Locate the cell with the specified text and output its [X, Y] center coordinate. 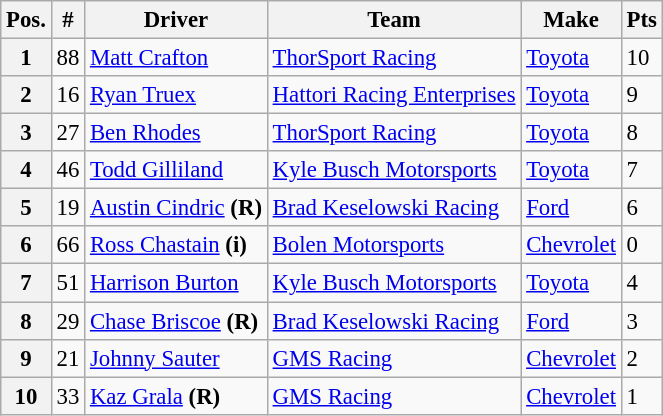
# [68, 20]
Ryan Truex [176, 95]
19 [68, 208]
88 [68, 58]
Pos. [26, 20]
Driver [176, 20]
Harrison Burton [176, 283]
Ross Chastain (i) [176, 245]
Todd Gilliland [176, 170]
Johnny Sauter [176, 358]
Team [394, 20]
Chase Briscoe (R) [176, 321]
46 [68, 170]
29 [68, 321]
66 [68, 245]
33 [68, 396]
Ben Rhodes [176, 133]
Hattori Racing Enterprises [394, 95]
Matt Crafton [176, 58]
16 [68, 95]
Bolen Motorsports [394, 245]
Kaz Grala (R) [176, 396]
5 [26, 208]
Pts [642, 20]
51 [68, 283]
Austin Cindric (R) [176, 208]
21 [68, 358]
0 [642, 245]
Make [571, 20]
27 [68, 133]
